Return (X, Y) of the center of cell containing provided text 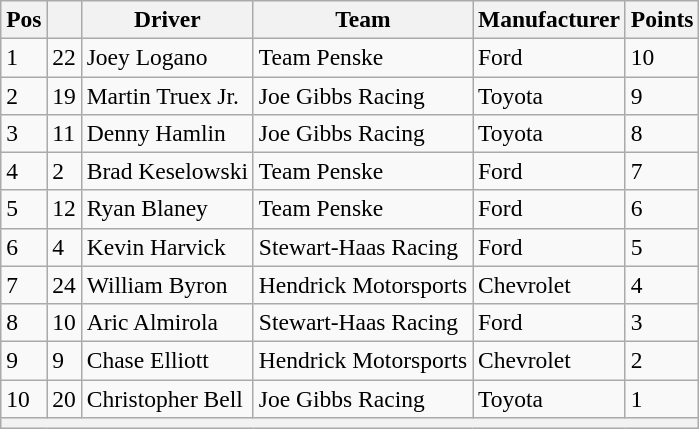
Driver (167, 19)
Chase Elliott (167, 360)
Kevin Harvick (167, 247)
24 (64, 285)
Ryan Blaney (167, 209)
Martin Truex Jr. (167, 95)
Aric Almirola (167, 322)
Christopher Bell (167, 398)
Points (662, 19)
Joey Logano (167, 57)
19 (64, 95)
William Byron (167, 285)
12 (64, 209)
Brad Keselowski (167, 171)
22 (64, 57)
11 (64, 133)
20 (64, 398)
Pos (24, 19)
Team (362, 19)
Denny Hamlin (167, 133)
Manufacturer (550, 19)
